Find where the given text appears and provide that cell's center as (X, Y) coordinate. 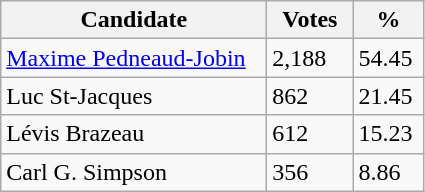
8.86 (388, 172)
862 (310, 96)
54.45 (388, 58)
Candidate (134, 20)
Lévis Brazeau (134, 134)
Maxime Pedneaud-Jobin (134, 58)
356 (310, 172)
612 (310, 134)
21.45 (388, 96)
% (388, 20)
2,188 (310, 58)
15.23 (388, 134)
Luc St-Jacques (134, 96)
Carl G. Simpson (134, 172)
Votes (310, 20)
